Locate the cell with the specified text and output its (X, Y) center coordinate. 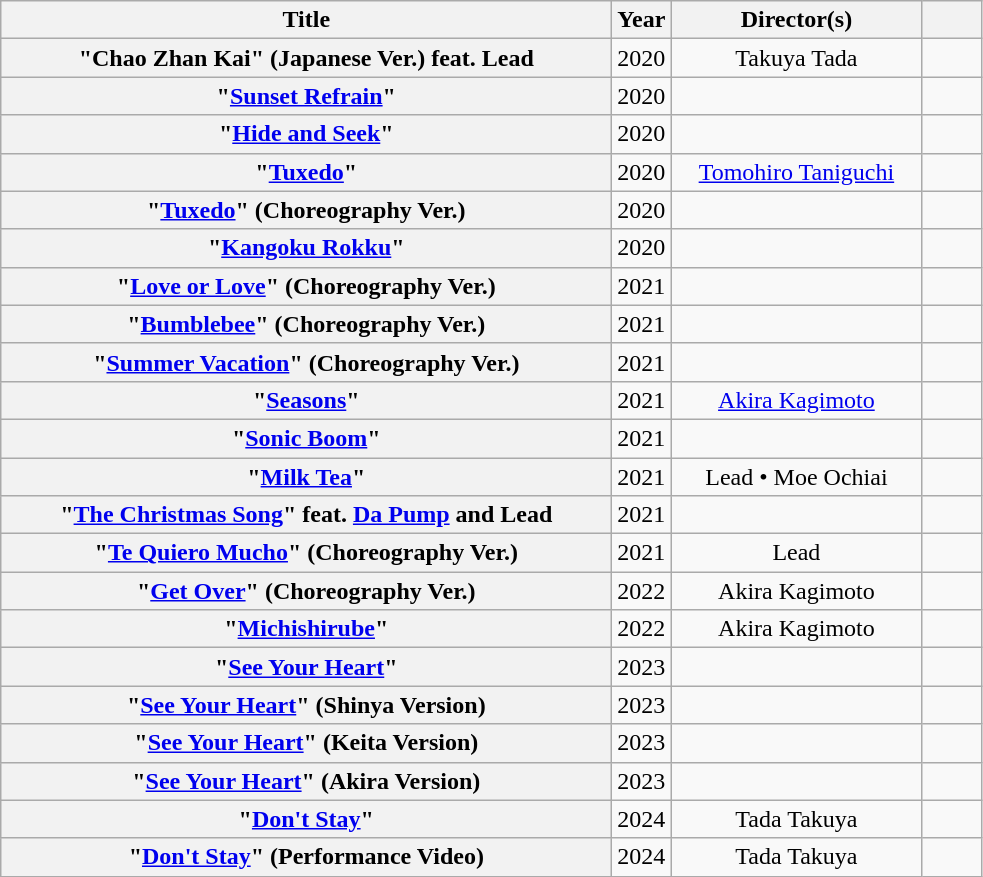
"Chao Zhan Kai" (Japanese Ver.) feat. Lead (306, 58)
Title (306, 20)
"Michishirube" (306, 629)
"See Your Heart" (Akira Version) (306, 781)
"See Your Heart" (Shinya Version) (306, 705)
"Don't Stay" (306, 819)
Tomohiro Taniguchi (796, 172)
"Kangoku Rokku" (306, 248)
"Don't Stay" (Performance Video) (306, 857)
Lead • Moe Ochiai (796, 477)
"Get Over" (Choreography Ver.) (306, 591)
"Seasons" (306, 400)
"Sunset Refrain" (306, 96)
"Love or Love" (Choreography Ver.) (306, 286)
"The Christmas Song" feat. Da Pump and Lead (306, 515)
"See Your Heart" (Keita Version) (306, 743)
"Sonic Boom" (306, 438)
Lead (796, 553)
"Tuxedo" (306, 172)
Director(s) (796, 20)
"Hide and Seek" (306, 134)
"Milk Tea" (306, 477)
"Summer Vacation" (Choreography Ver.) (306, 362)
Takuya Tada (796, 58)
"See Your Heart" (306, 667)
"Bumblebee" (Choreography Ver.) (306, 324)
Year (642, 20)
"Tuxedo" (Choreography Ver.) (306, 210)
"Te Quiero Mucho" (Choreography Ver.) (306, 553)
